Provide the (x, y) coordinate of the cell's center where the given text is located.  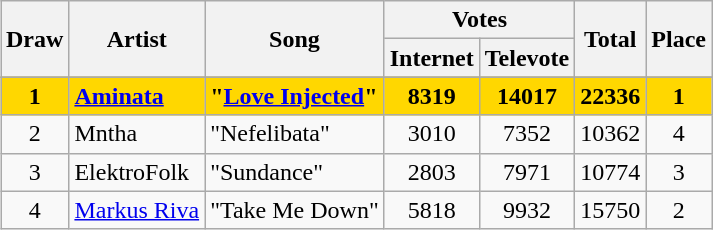
10362 (610, 134)
7352 (526, 134)
Votes (480, 20)
ElektroFolk (137, 172)
"Love Injected" (295, 96)
Mntha (137, 134)
14017 (526, 96)
Markus Riva (137, 210)
"Take Me Down" (295, 210)
"Nefelibata" (295, 134)
22336 (610, 96)
Artist (137, 39)
Televote (526, 58)
Internet (432, 58)
Aminata (137, 96)
7971 (526, 172)
8319 (432, 96)
"Sundance" (295, 172)
5818 (432, 210)
15750 (610, 210)
10774 (610, 172)
3010 (432, 134)
9932 (526, 210)
2803 (432, 172)
Song (295, 39)
Place (679, 39)
Draw (34, 39)
Total (610, 39)
